Find where the given text appears and provide that cell's center as [x, y] coordinate. 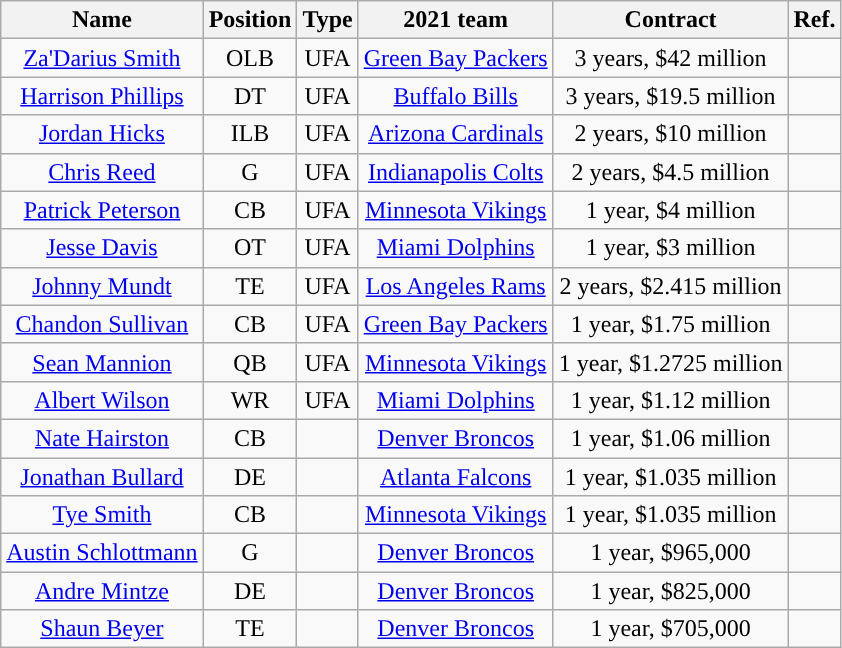
Jordan Hicks [102, 134]
1 year, $1.12 million [670, 400]
Jonathan Bullard [102, 477]
OT [250, 248]
3 years, $42 million [670, 58]
Za'Darius Smith [102, 58]
1 year, $4 million [670, 210]
Nate Hairston [102, 438]
2021 team [456, 20]
Chandon Sullivan [102, 324]
2 years, $2.415 million [670, 286]
Type [328, 20]
Buffalo Bills [456, 96]
1 year, $1.06 million [670, 438]
Andre Mintze [102, 591]
Johnny Mundt [102, 286]
2 years, $4.5 million [670, 172]
Ref. [814, 20]
Contract [670, 20]
1 year, $1.75 million [670, 324]
Patrick Peterson [102, 210]
Sean Mannion [102, 362]
Arizona Cardinals [456, 134]
Atlanta Falcons [456, 477]
Shaun Beyer [102, 629]
1 year, $825,000 [670, 591]
1 year, $705,000 [670, 629]
Jesse Davis [102, 248]
Tye Smith [102, 515]
WR [250, 400]
ILB [250, 134]
QB [250, 362]
3 years, $19.5 million [670, 96]
Indianapolis Colts [456, 172]
Name [102, 20]
Harrison Phillips [102, 96]
1 year, $965,000 [670, 553]
1 year, $3 million [670, 248]
OLB [250, 58]
Austin Schlottmann [102, 553]
Albert Wilson [102, 400]
Position [250, 20]
Chris Reed [102, 172]
DT [250, 96]
1 year, $1.2725 million [670, 362]
Los Angeles Rams [456, 286]
2 years, $10 million [670, 134]
